Return the [X, Y] coordinate for the center point of the cell that contains the specified text.  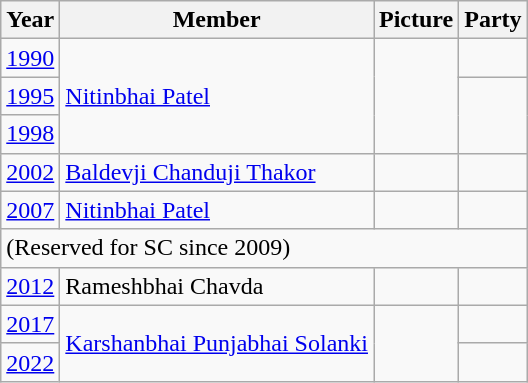
2012 [30, 286]
Party [493, 20]
1998 [30, 134]
Rameshbhai Chavda [217, 286]
2007 [30, 210]
2002 [30, 172]
Picture [416, 20]
2017 [30, 324]
1990 [30, 58]
2022 [30, 362]
Year [30, 20]
Member [217, 20]
1995 [30, 96]
Karshanbhai Punjabhai Solanki [217, 343]
(Reserved for SC since 2009) [264, 248]
Baldevji Chanduji Thakor [217, 172]
